Identify which cell holds the provided text, then report its (x, y) central coordinate. 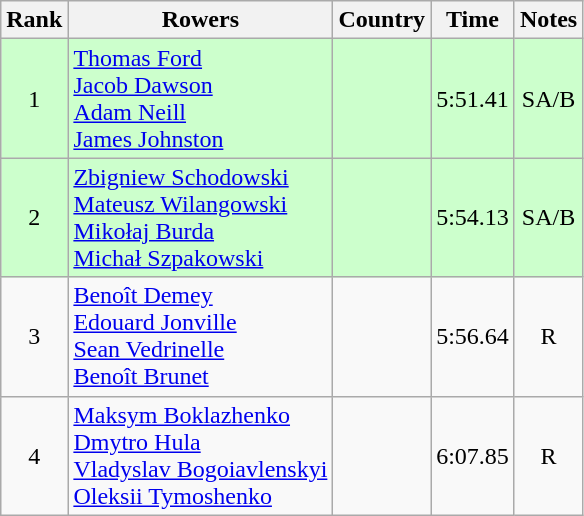
4 (34, 456)
Country (382, 20)
Rowers (200, 20)
3 (34, 336)
Notes (548, 20)
Maksym BoklazhenkoDmytro HulaVladyslav BogoiavlenskyiOleksii Tymoshenko (200, 456)
5:54.13 (473, 218)
Thomas FordJacob DawsonAdam NeillJames Johnston (200, 98)
1 (34, 98)
5:51.41 (473, 98)
Time (473, 20)
Zbigniew SchodowskiMateusz WilangowskiMikołaj BurdaMichał Szpakowski (200, 218)
Benoît DemeyEdouard JonvilleSean VedrinelleBenoît Brunet (200, 336)
5:56.64 (473, 336)
6:07.85 (473, 456)
Rank (34, 20)
2 (34, 218)
